Return (X, Y) of the center of cell containing provided text 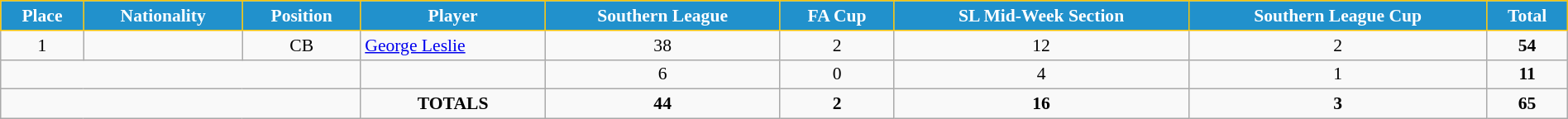
65 (1527, 104)
12 (1042, 45)
Total (1527, 16)
0 (837, 74)
38 (662, 45)
Nationality (163, 16)
54 (1527, 45)
11 (1527, 74)
6 (662, 74)
George Leslie (453, 45)
Southern League (662, 16)
16 (1042, 104)
FA Cup (837, 16)
Player (453, 16)
4 (1042, 74)
Southern League Cup (1338, 16)
CB (301, 45)
3 (1338, 104)
Place (42, 16)
Position (301, 16)
SL Mid-Week Section (1042, 16)
44 (662, 104)
TOTALS (453, 104)
